Detect which cell encompasses the target text, then output its (x, y) center coordinate. 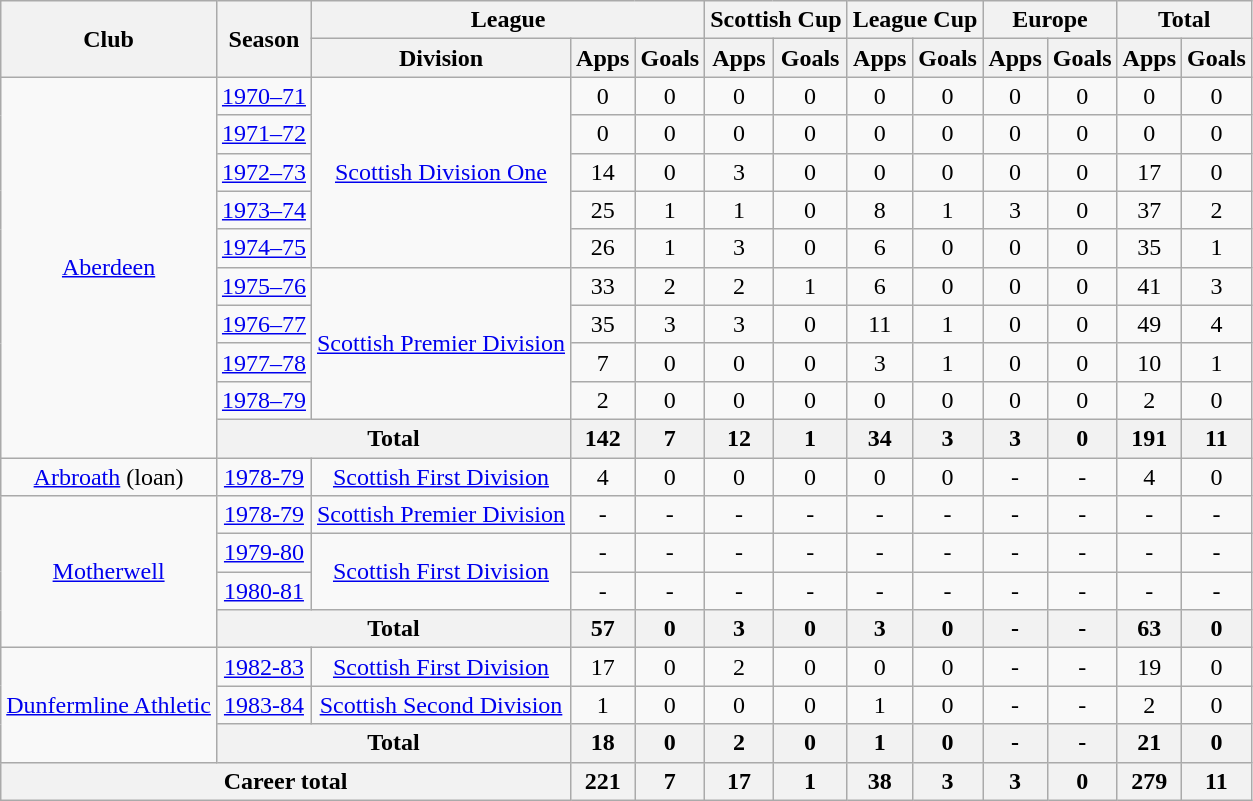
1974–75 (264, 248)
Club (109, 39)
Scottish Second Division (440, 705)
279 (1149, 781)
1970–71 (264, 96)
34 (880, 438)
41 (1149, 286)
191 (1149, 438)
221 (603, 781)
League Cup (915, 20)
1980-81 (264, 591)
Aberdeen (109, 268)
1976–77 (264, 324)
1983-84 (264, 705)
63 (1149, 629)
8 (880, 210)
1982-83 (264, 667)
1977–78 (264, 362)
League (508, 20)
38 (880, 781)
18 (603, 743)
21 (1149, 743)
1978–79 (264, 400)
10 (1149, 362)
14 (603, 172)
49 (1149, 324)
1975–76 (264, 286)
Scottish Division One (440, 172)
1979-80 (264, 553)
1973–74 (264, 210)
33 (603, 286)
1972–73 (264, 172)
142 (603, 438)
37 (1149, 210)
Division (440, 58)
Career total (286, 781)
Dunfermline Athletic (109, 705)
Season (264, 39)
Motherwell (109, 572)
1971–72 (264, 134)
57 (603, 629)
Europe (1050, 20)
19 (1149, 667)
26 (603, 248)
25 (603, 210)
Scottish Cup (776, 20)
12 (739, 438)
Arbroath (loan) (109, 477)
